Locate the cell with the specified text and output its [X, Y] center coordinate. 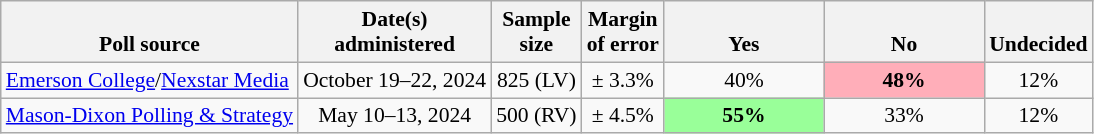
No [904, 32]
33% [904, 116]
Marginof error [623, 32]
Poll source [150, 32]
Mason-Dixon Polling & Strategy [150, 116]
Yes [744, 32]
55% [744, 116]
Samplesize [536, 32]
Date(s)administered [394, 32]
Undecided [1038, 32]
May 10–13, 2024 [394, 116]
± 4.5% [623, 116]
825 (LV) [536, 80]
40% [744, 80]
October 19–22, 2024 [394, 80]
Emerson College/Nexstar Media [150, 80]
500 (RV) [536, 116]
48% [904, 80]
± 3.3% [623, 80]
